Capture the cell that displays the provided text and extract its [X, Y] central coordinate. 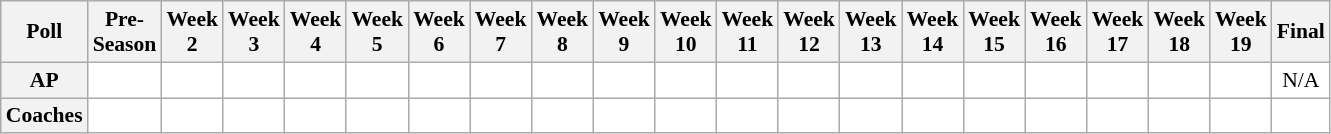
Week17 [1118, 32]
Week2 [192, 32]
Week13 [871, 32]
Week6 [439, 32]
Week15 [994, 32]
Week14 [933, 32]
N/A [1301, 80]
Week5 [377, 32]
Week10 [686, 32]
Week4 [316, 32]
Week3 [254, 32]
Week18 [1179, 32]
Week12 [809, 32]
AP [44, 80]
Week7 [501, 32]
Week9 [624, 32]
Week16 [1056, 32]
Week11 [748, 32]
Week8 [562, 32]
Coaches [44, 116]
Final [1301, 32]
Week19 [1241, 32]
Pre-Season [125, 32]
Poll [44, 32]
